Locate the cell with the specified text and output its (x, y) center coordinate. 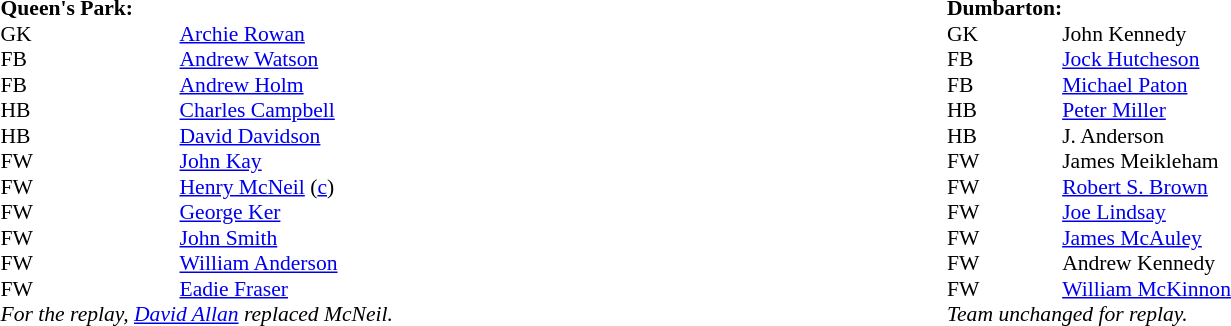
John Kay (286, 161)
J. Anderson (1146, 136)
George Ker (286, 213)
Andrew Watson (286, 59)
Archie Rowan (286, 34)
David Davidson (286, 136)
James McAuley (1146, 238)
Henry McNeil (c) (286, 187)
Peter Miller (1146, 111)
Robert S. Brown (1146, 187)
Jock Hutcheson (1146, 59)
Andrew Holm (286, 85)
Eadie Fraser (286, 289)
John Smith (286, 238)
William McKinnon (1146, 289)
Andrew Kennedy (1146, 263)
James Meikleham (1146, 161)
Michael Paton (1146, 85)
Charles Campbell (286, 111)
William Anderson (286, 263)
John Kennedy (1146, 34)
Joe Lindsay (1146, 213)
